Return (X, Y) of the center of cell containing provided text 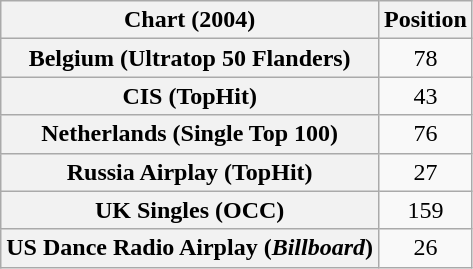
76 (426, 134)
159 (426, 210)
CIS (TopHit) (190, 96)
US Dance Radio Airplay (Billboard) (190, 248)
Position (426, 20)
78 (426, 58)
Belgium (Ultratop 50 Flanders) (190, 58)
Netherlands (Single Top 100) (190, 134)
Russia Airplay (TopHit) (190, 172)
UK Singles (OCC) (190, 210)
26 (426, 248)
43 (426, 96)
Chart (2004) (190, 20)
27 (426, 172)
